For the text-containing cell, return its midpoint in [x, y] coordinate format. 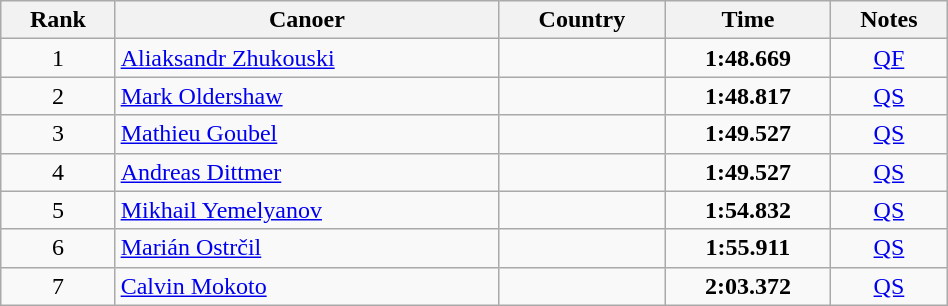
Notes [890, 20]
Calvin Mokoto [307, 286]
Canoer [307, 20]
Time [748, 20]
1:48.817 [748, 96]
Andreas Dittmer [307, 172]
Mathieu Goubel [307, 134]
2 [58, 96]
5 [58, 210]
1:48.669 [748, 58]
Rank [58, 20]
4 [58, 172]
3 [58, 134]
Aliaksandr Zhukouski [307, 58]
QF [890, 58]
Mark Oldershaw [307, 96]
Marián Ostrčil [307, 248]
1 [58, 58]
Mikhail Yemelyanov [307, 210]
6 [58, 248]
2:03.372 [748, 286]
1:55.911 [748, 248]
Country [582, 20]
1:54.832 [748, 210]
7 [58, 286]
